Detect which cell encompasses the target text, then output its (X, Y) center coordinate. 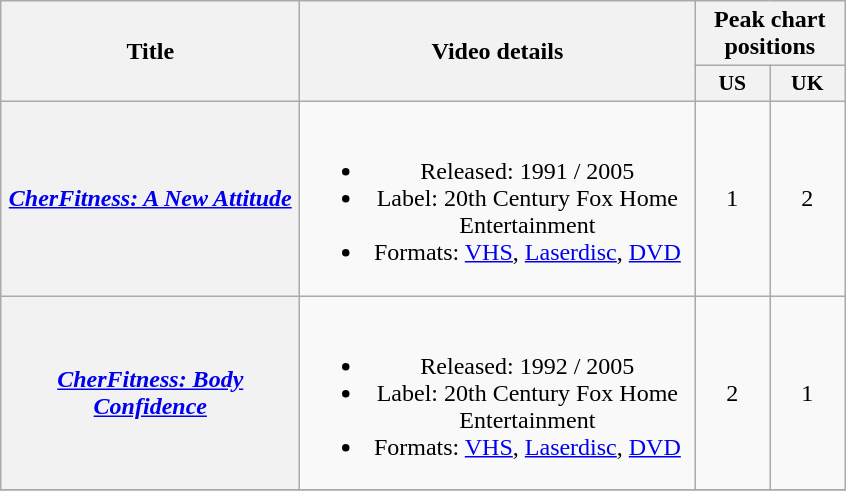
Released: 1991 / 2005Label: 20th Century Fox Home EntertainmentFormats: VHS, Laserdisc, DVD (498, 198)
CherFitness: Body Confidence (150, 393)
CherFitness: A New Attitude (150, 198)
Peak chart positions (770, 34)
Title (150, 52)
US (732, 84)
Video details (498, 52)
UK (808, 84)
Released: 1992 / 2005Label: 20th Century Fox Home EntertainmentFormats: VHS, Laserdisc, DVD (498, 393)
